Search for the cell housing the specified text and yield its (x, y) center coordinate. 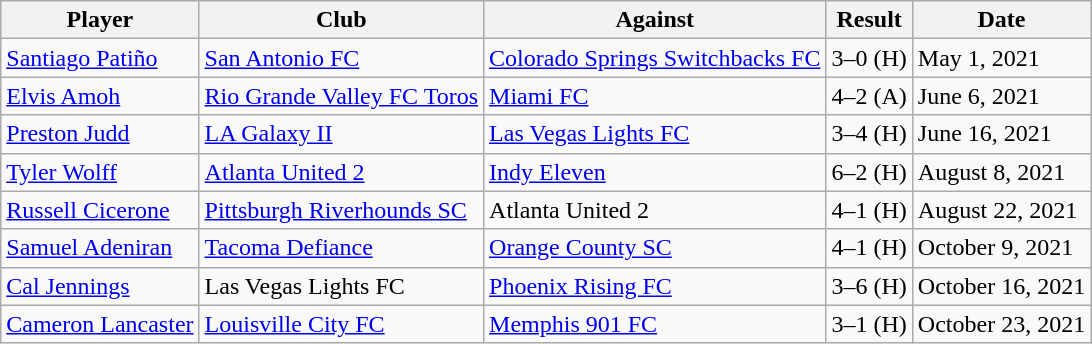
LA Galaxy II (341, 134)
October 9, 2021 (1001, 248)
Louisville City FC (341, 324)
Result (869, 20)
Colorado Springs Switchbacks FC (655, 58)
Player (100, 20)
Rio Grande Valley FC Toros (341, 96)
Tacoma Defiance (341, 248)
Pittsburgh Riverhounds SC (341, 210)
Russell Cicerone (100, 210)
Club (341, 20)
Phoenix Rising FC (655, 286)
Cameron Lancaster (100, 324)
6–2 (H) (869, 172)
May 1, 2021 (1001, 58)
Date (1001, 20)
Elvis Amoh (100, 96)
October 23, 2021 (1001, 324)
Miami FC (655, 96)
3–6 (H) (869, 286)
Samuel Adeniran (100, 248)
San Antonio FC (341, 58)
Tyler Wolff (100, 172)
June 6, 2021 (1001, 96)
Cal Jennings (100, 286)
3–1 (H) (869, 324)
Orange County SC (655, 248)
3–4 (H) (869, 134)
Indy Eleven (655, 172)
June 16, 2021 (1001, 134)
Santiago Patiño (100, 58)
4–2 (A) (869, 96)
October 16, 2021 (1001, 286)
Memphis 901 FC (655, 324)
3–0 (H) (869, 58)
August 22, 2021 (1001, 210)
Against (655, 20)
Preston Judd (100, 134)
August 8, 2021 (1001, 172)
